Scan for the cell matching the given text and deliver its (X, Y) coordinate at center. 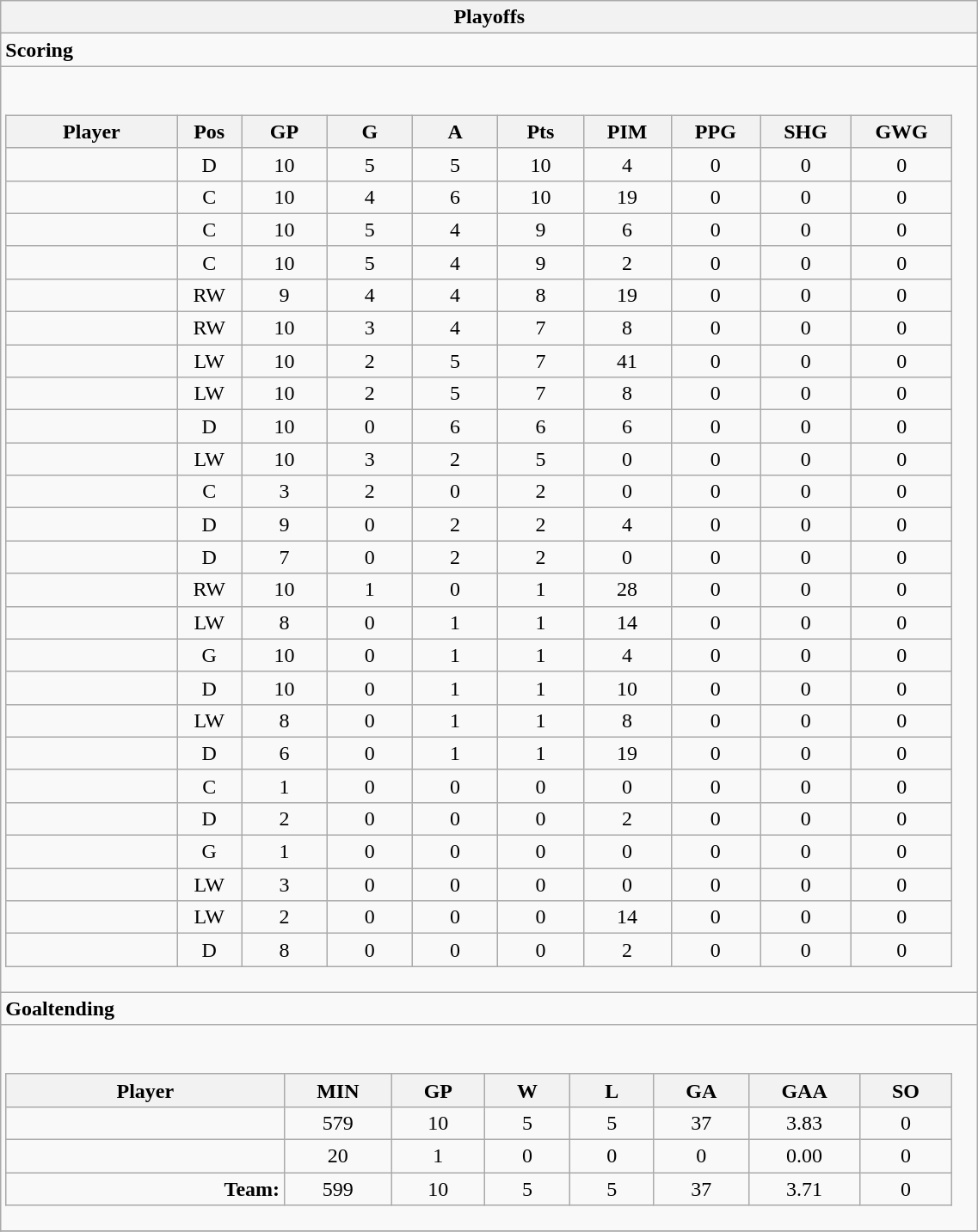
Playoffs (489, 17)
PIM (627, 132)
41 (627, 361)
MIN (338, 1090)
A (454, 132)
GAA (804, 1090)
3.71 (804, 1189)
L (612, 1090)
GA (702, 1090)
SHG (806, 132)
20 (338, 1156)
Pts (540, 132)
0.00 (804, 1156)
Team: (145, 1189)
W (528, 1090)
599 (338, 1189)
Goaltending (489, 1008)
Player MIN GP W L GA GAA SO 579 10 5 5 37 3.83 0 20 1 0 0 0 0.00 0 Team: 599 10 5 5 37 3.71 0 (489, 1128)
Scoring (489, 50)
28 (627, 590)
3.83 (804, 1123)
SO (905, 1090)
GWG (901, 132)
PPG (716, 132)
579 (338, 1123)
Pos (210, 132)
